For the text-containing cell, return its midpoint in [X, Y] coordinate format. 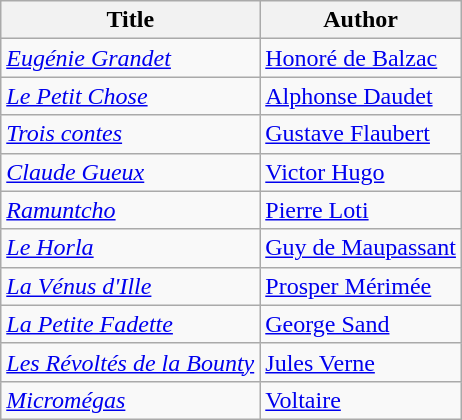
La Petite Fadette [130, 324]
George Sand [361, 324]
Gustave Flaubert [361, 134]
Alphonse Daudet [361, 96]
Les Révoltés de la Bounty [130, 362]
Claude Gueux [130, 172]
Prosper Mérimée [361, 286]
Ramuntcho [130, 210]
Victor Hugo [361, 172]
Jules Verne [361, 362]
Le Petit Chose [130, 96]
Guy de Maupassant [361, 248]
Le Horla [130, 248]
Honoré de Balzac [361, 58]
Micromégas [130, 400]
Pierre Loti [361, 210]
Author [361, 20]
Eugénie Grandet [130, 58]
Trois contes [130, 134]
Title [130, 20]
La Vénus d'Ille [130, 286]
Voltaire [361, 400]
